Detect which cell encompasses the target text, then output its (X, Y) center coordinate. 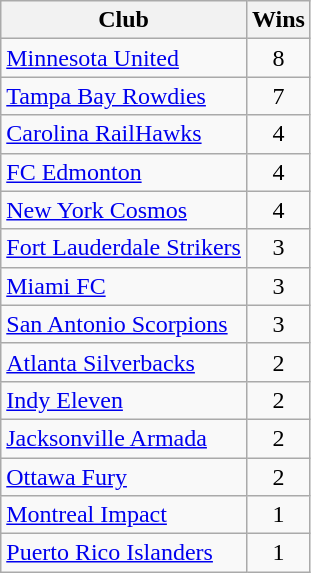
7 (278, 96)
Indy Eleven (124, 400)
Fort Lauderdale Strikers (124, 248)
FC Edmonton (124, 172)
Miami FC (124, 286)
San Antonio Scorpions (124, 324)
8 (278, 58)
Tampa Bay Rowdies (124, 96)
New York Cosmos (124, 210)
Jacksonville Armada (124, 438)
Montreal Impact (124, 515)
Atlanta Silverbacks (124, 362)
Minnesota United (124, 58)
Puerto Rico Islanders (124, 553)
Club (124, 20)
Ottawa Fury (124, 477)
Wins (278, 20)
Carolina RailHawks (124, 134)
